Locate the cell with the specified text and output its [x, y] center coordinate. 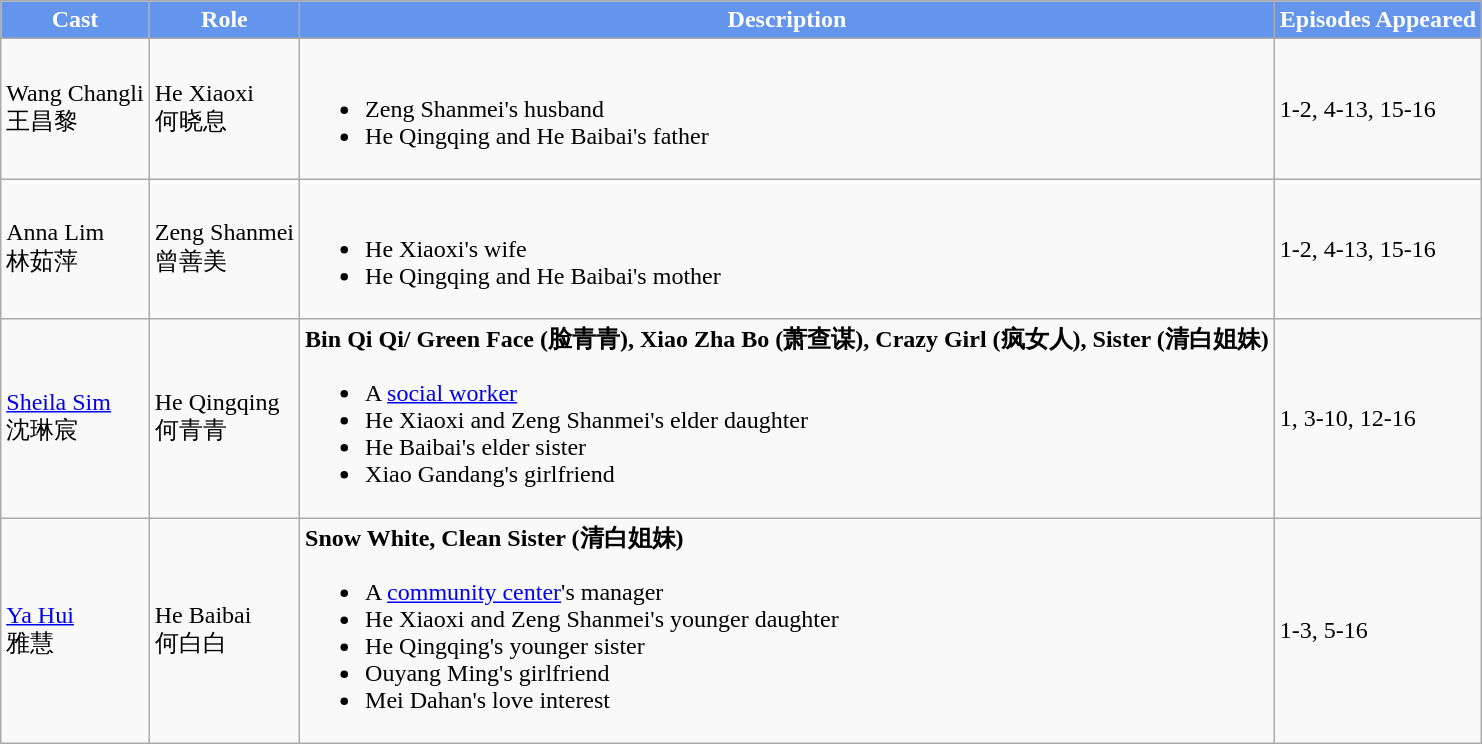
Wang Changli 王昌黎 [75, 109]
Ya Hui 雅慧 [75, 631]
Zeng Shanmei 曾善美 [224, 249]
Description [788, 20]
He Qingqing 何青青 [224, 418]
He Baibai 何白白 [224, 631]
He Xiaoxi's wifeHe Qingqing and He Baibai's mother [788, 249]
Episodes Appeared [1378, 20]
Cast [75, 20]
Anna Lim 林茹萍 [75, 249]
Role [224, 20]
Sheila Sim 沈琳宸 [75, 418]
1-3, 5-16 [1378, 631]
1, 3-10, 12-16 [1378, 418]
Zeng Shanmei's husbandHe Qingqing and He Baibai's father [788, 109]
He Xiaoxi 何晓息 [224, 109]
